Locate the cell with the specified text and output its (x, y) center coordinate. 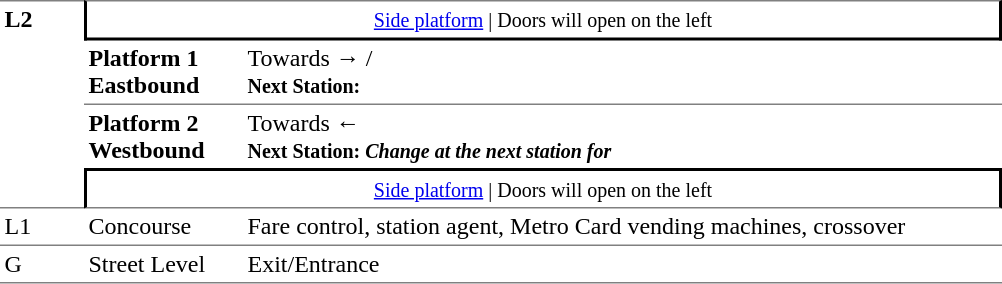
Platform 2Westbound (164, 136)
Platform 1Eastbound (164, 72)
L1 (42, 226)
G (42, 264)
Towards ← Next Station: Change at the next station for (622, 136)
Concourse (164, 226)
Towards → / Next Station: (622, 72)
Fare control, station agent, Metro Card vending machines, crossover (622, 226)
Exit/Entrance (622, 264)
Street Level (164, 264)
L2 (42, 104)
